Pinpoint the cell where the given text exists, returning its (x, y) midpoint coordinate. 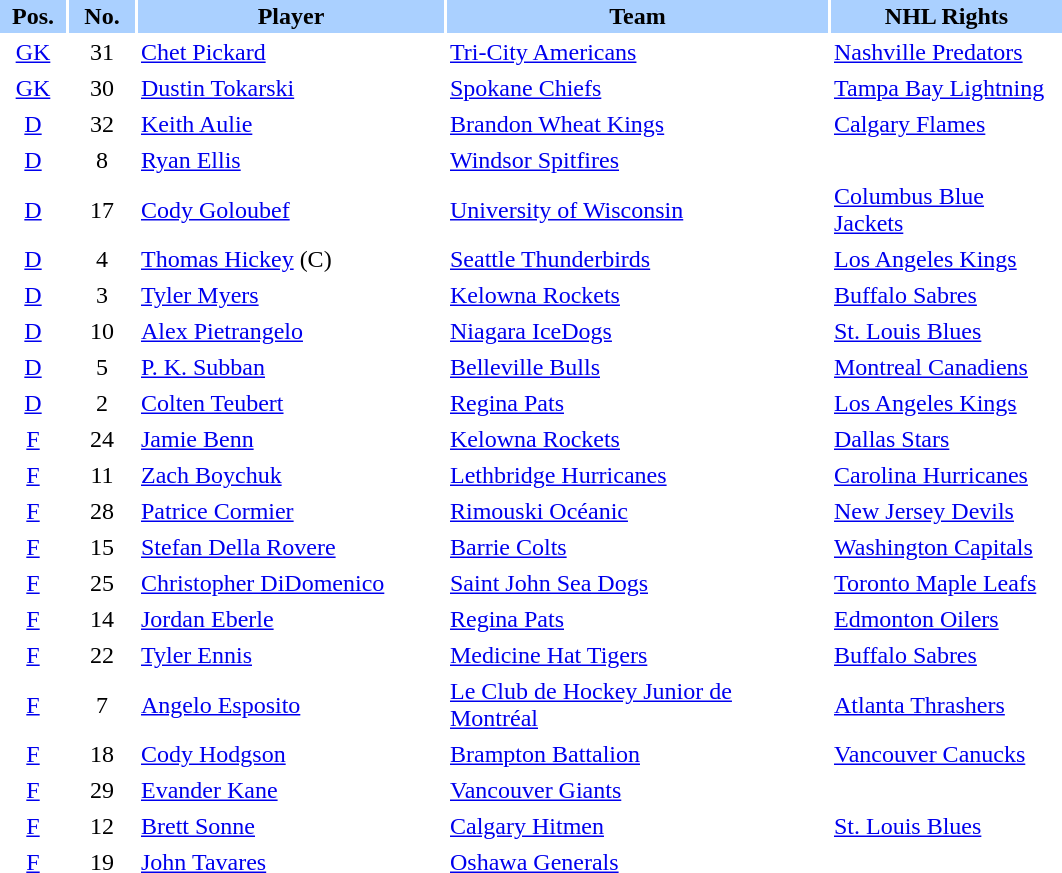
Columbus Blue Jackets (946, 210)
Team (638, 16)
8 (102, 160)
Angelo Esposito (291, 705)
15 (102, 548)
2 (102, 404)
Toronto Maple Leafs (946, 584)
30 (102, 88)
Rimouski Océanic (638, 512)
Le Club de Hockey Junior de Montréal (638, 705)
Carolina Hurricanes (946, 476)
Alex Pietrangelo (291, 332)
Brett Sonne (291, 826)
32 (102, 124)
Vancouver Giants (638, 790)
Zach Boychuk (291, 476)
Keith Aulie (291, 124)
Nashville Predators (946, 52)
22 (102, 656)
Evander Kane (291, 790)
Tampa Bay Lightning (946, 88)
No. (102, 16)
Belleville Bulls (638, 368)
Calgary Hitmen (638, 826)
Atlanta Thrashers (946, 705)
Edmonton Oilers (946, 620)
5 (102, 368)
31 (102, 52)
Brandon Wheat Kings (638, 124)
7 (102, 705)
Washington Capitals (946, 548)
Montreal Canadiens (946, 368)
Tyler Myers (291, 296)
Medicine Hat Tigers (638, 656)
Dallas Stars (946, 440)
10 (102, 332)
Ryan Ellis (291, 160)
Thomas Hickey (C) (291, 260)
Jordan Eberle (291, 620)
Jamie Benn (291, 440)
4 (102, 260)
University of Wisconsin (638, 210)
Stefan Della Rovere (291, 548)
Pos. (33, 16)
Niagara IceDogs (638, 332)
Cody Hodgson (291, 754)
Spokane Chiefs (638, 88)
NHL Rights (946, 16)
28 (102, 512)
11 (102, 476)
Cody Goloubef (291, 210)
Vancouver Canucks (946, 754)
Brampton Battalion (638, 754)
29 (102, 790)
P. K. Subban (291, 368)
Colten Teubert (291, 404)
Chet Pickard (291, 52)
Tri-City Americans (638, 52)
Windsor Spitfires (638, 160)
Christopher DiDomenico (291, 584)
Tyler Ennis (291, 656)
Seattle Thunderbirds (638, 260)
Lethbridge Hurricanes (638, 476)
Player (291, 16)
Saint John Sea Dogs (638, 584)
Patrice Cormier (291, 512)
New Jersey Devils (946, 512)
12 (102, 826)
Dustin Tokarski (291, 88)
25 (102, 584)
3 (102, 296)
Barrie Colts (638, 548)
Calgary Flames (946, 124)
14 (102, 620)
18 (102, 754)
17 (102, 210)
24 (102, 440)
